Locate the cell with the specified text and output its [X, Y] center coordinate. 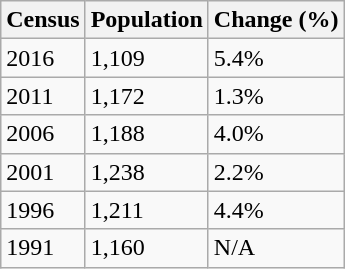
1,160 [146, 248]
5.4% [276, 58]
1,172 [146, 96]
4.0% [276, 134]
1,109 [146, 58]
Census [43, 20]
2006 [43, 134]
2011 [43, 96]
1,188 [146, 134]
1.3% [276, 96]
2016 [43, 58]
2001 [43, 172]
1991 [43, 248]
Change (%) [276, 20]
4.4% [276, 210]
1,211 [146, 210]
Population [146, 20]
1,238 [146, 172]
1996 [43, 210]
2.2% [276, 172]
N/A [276, 248]
